Scan for the cell matching the given text and deliver its [X, Y] coordinate at center. 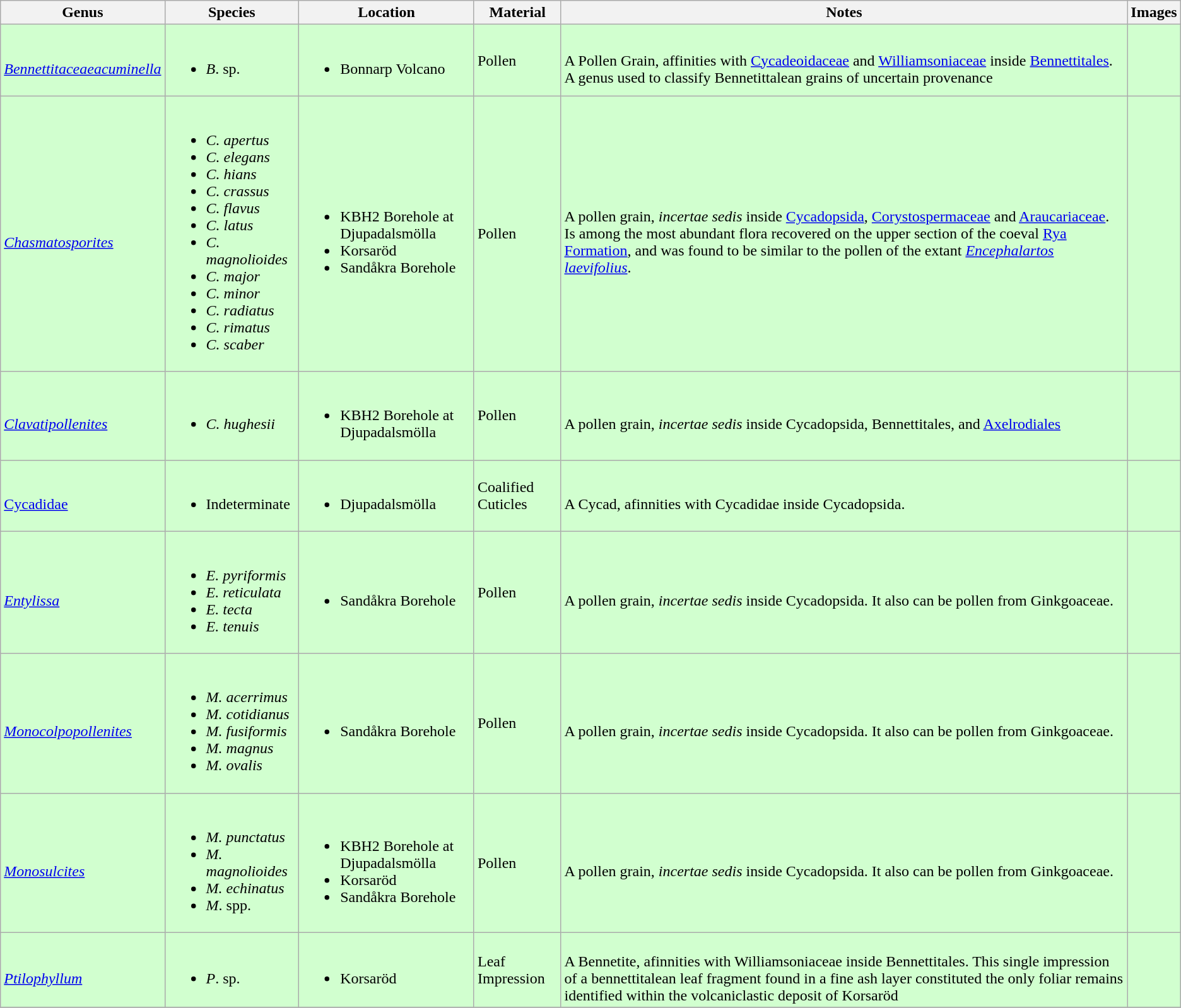
Monocolpopollenites [83, 723]
Entylissa [83, 592]
Ptilophyllum [83, 970]
Clavatipollenites [83, 416]
C. hughesii [232, 416]
B. sp. [232, 61]
Bennettitaceaeacuminella [83, 61]
Monosulcites [83, 863]
Bonnarp Volcano [387, 61]
Coalified Cuticles [517, 496]
Material [517, 13]
Location [387, 13]
Images [1154, 13]
Genus [83, 13]
E. pyriformisE. reticulataE. tectaE. tenuis [232, 592]
Notes [844, 13]
Korsaröd [387, 970]
KBH2 Borehole at Djupadalsmölla [387, 416]
M. punctatusM. magnolioidesM. echinatusM. spp. [232, 863]
C. apertusC. elegansC. hiansC. crassusC. flavusC. latusC. magnolioidesC. majorC. minorC. radiatusC. rimatusC. scaber [232, 233]
Cycadidae [83, 496]
A pollen grain, incertae sedis inside Cycadopsida, Bennettitales, and Axelrodiales [844, 416]
Indeterminate [232, 496]
Chasmatosporites [83, 233]
Djupadalsmölla [387, 496]
P. sp. [232, 970]
M. acerrimusM. cotidianusM. fusiformisM. magnusM. ovalis [232, 723]
Species [232, 13]
A Cycad, afinnities with Cycadidae inside Cycadopsida. [844, 496]
Leaf Impression [517, 970]
